Find where the given text appears and provide that cell's center as [X, Y] coordinate. 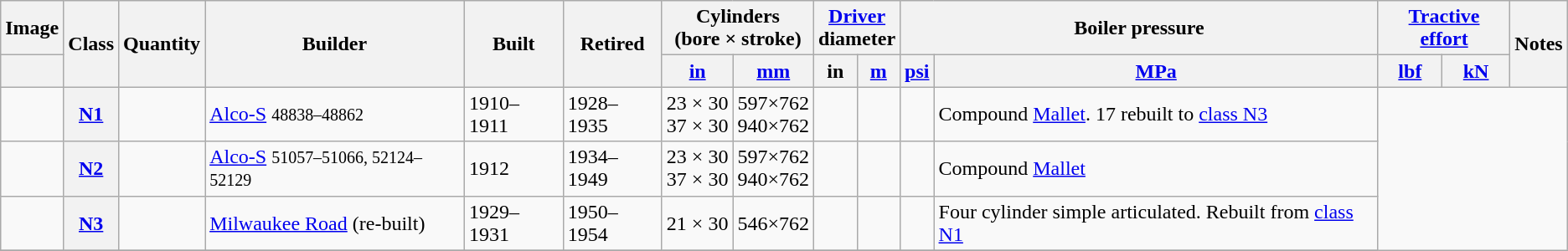
N1 [91, 114]
mm [774, 71]
1934–1949 [612, 169]
psi [917, 71]
lbf [1410, 71]
Built [513, 44]
21 × 30 [697, 223]
Image [32, 28]
Driverdiameter [858, 28]
Notes [1539, 44]
1912 [513, 169]
Compound Mallet [1156, 169]
1910–1911 [513, 114]
Cylinders(bore × stroke) [737, 28]
Tractive effort [1444, 28]
1950–1954 [612, 223]
N2 [91, 169]
kN [1476, 71]
1929–1931 [513, 223]
Retired [612, 44]
1928–1935 [612, 114]
N3 [91, 223]
Boiler pressure [1139, 28]
Alco-S 51057–51066, 52124–52129 [335, 169]
Compound Mallet. 17 rebuilt to class N3 [1156, 114]
Quantity [162, 44]
m [879, 71]
Builder [335, 44]
Four cylinder simple articulated. Rebuilt from class N1 [1156, 223]
Milwaukee Road (re-built) [335, 223]
Class [91, 44]
MPa [1156, 71]
Alco-S 48838–48862 [335, 114]
546×762 [774, 223]
